Determine the (X, Y) coordinate at the center of the cell enclosing the given text.  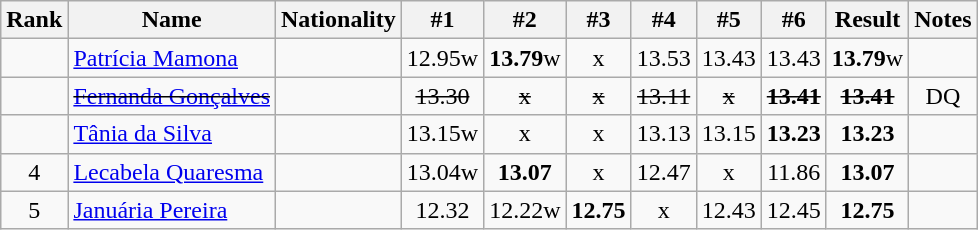
DQ (943, 96)
13.04w (442, 172)
13.15w (442, 134)
13.30 (442, 96)
12.43 (728, 210)
#4 (664, 20)
#3 (598, 20)
#5 (728, 20)
12.47 (664, 172)
Lecabela Quaresma (172, 172)
Nationality (339, 20)
4 (34, 172)
Tânia da Silva (172, 134)
Result (867, 20)
12.22w (525, 210)
13.11 (664, 96)
Patrícia Mamona (172, 58)
#6 (794, 20)
#2 (525, 20)
13.15 (728, 134)
#1 (442, 20)
13.53 (664, 58)
Fernanda Gonçalves (172, 96)
13.13 (664, 134)
12.45 (794, 210)
Rank (34, 20)
12.95w (442, 58)
Notes (943, 20)
Januária Pereira (172, 210)
12.32 (442, 210)
5 (34, 210)
Name (172, 20)
11.86 (794, 172)
